Return [x, y] of the center of cell containing provided text 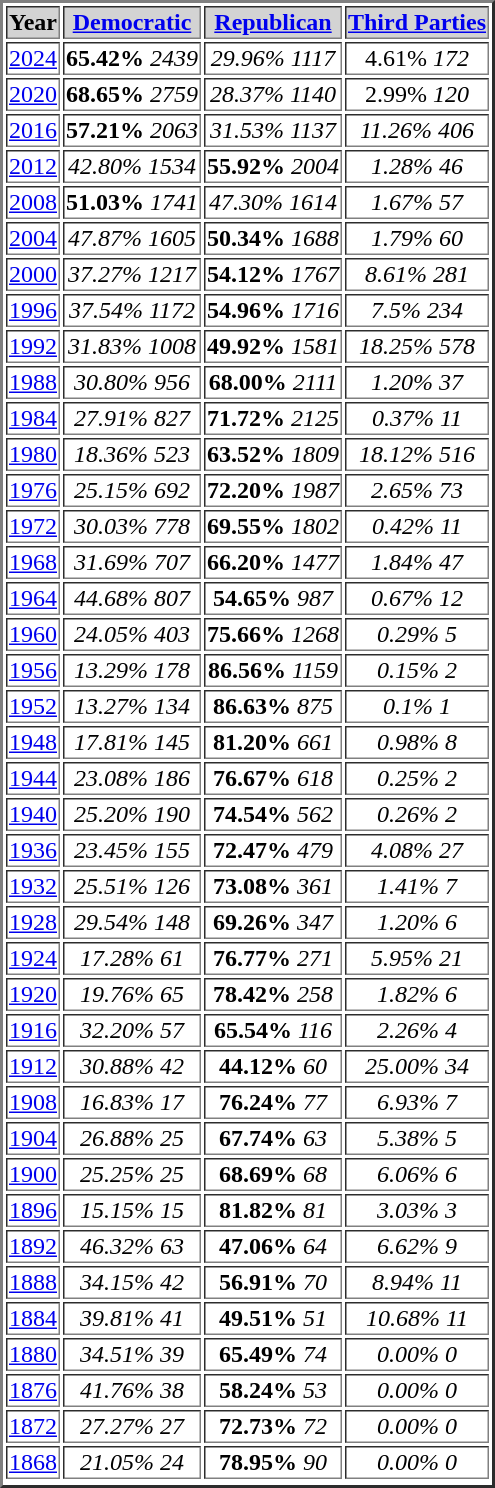
51.03% 1741 [132, 202]
78.95% 90 [273, 1462]
1.41% 7 [417, 886]
1928 [33, 922]
1948 [33, 742]
44.68% 807 [132, 598]
1.67% 57 [417, 202]
1.28% 46 [417, 166]
47.06% 64 [273, 1246]
81.82% 81 [273, 1210]
78.42% 258 [273, 994]
69.55% 1802 [273, 526]
76.67% 618 [273, 778]
32.20% 57 [132, 1030]
17.28% 61 [132, 958]
30.88% 42 [132, 1066]
72.47% 479 [273, 850]
1996 [33, 310]
49.92% 1581 [273, 346]
75.66% 1268 [273, 634]
1972 [33, 526]
1980 [33, 454]
1988 [33, 382]
Democratic [132, 22]
68.65% 2759 [132, 94]
3.03% 3 [417, 1210]
4.08% 27 [417, 850]
0.42% 11 [417, 526]
2000 [33, 274]
17.81% 145 [132, 742]
1952 [33, 706]
67.74% 63 [273, 1138]
2008 [33, 202]
11.26% 406 [417, 130]
54.65% 987 [273, 598]
47.87% 1605 [132, 238]
63.52% 1809 [273, 454]
73.08% 361 [273, 886]
2024 [33, 58]
13.27% 134 [132, 706]
0.15% 2 [417, 670]
1.79% 60 [417, 238]
30.03% 778 [132, 526]
2.26% 4 [417, 1030]
0.98% 8 [417, 742]
0.1% 1 [417, 706]
8.94% 11 [417, 1282]
1920 [33, 994]
7.5% 234 [417, 310]
1.82% 6 [417, 994]
18.25% 578 [417, 346]
71.72% 2125 [273, 418]
1992 [33, 346]
6.93% 7 [417, 1102]
66.20% 1477 [273, 562]
31.83% 1008 [132, 346]
21.05% 24 [132, 1462]
55.92% 2004 [273, 166]
1908 [33, 1102]
1968 [33, 562]
81.20% 661 [273, 742]
58.24% 53 [273, 1390]
2004 [33, 238]
56.91% 70 [273, 1282]
1872 [33, 1426]
23.45% 155 [132, 850]
42.80% 1534 [132, 166]
46.32% 63 [132, 1246]
0.29% 5 [417, 634]
65.49% 74 [273, 1354]
29.96% 1117 [273, 58]
10.68% 11 [417, 1318]
76.24% 77 [273, 1102]
2012 [33, 166]
1956 [33, 670]
1916 [33, 1030]
50.34% 1688 [273, 238]
13.29% 178 [132, 670]
28.37% 1140 [273, 94]
65.54% 116 [273, 1030]
72.73% 72 [273, 1426]
16.83% 17 [132, 1102]
37.27% 1217 [132, 274]
Third Parties [417, 22]
0.37% 11 [417, 418]
76.77% 271 [273, 958]
41.76% 38 [132, 1390]
86.63% 875 [273, 706]
0.25% 2 [417, 778]
25.00% 34 [417, 1066]
26.88% 25 [132, 1138]
24.05% 403 [132, 634]
8.61% 281 [417, 274]
1.84% 47 [417, 562]
1944 [33, 778]
15.15% 15 [132, 1210]
68.69% 68 [273, 1174]
25.20% 190 [132, 814]
1936 [33, 850]
54.96% 1716 [273, 310]
5.95% 21 [417, 958]
2.99% 120 [417, 94]
34.15% 42 [132, 1282]
1.20% 37 [417, 382]
30.80% 956 [132, 382]
23.08% 186 [132, 778]
19.76% 65 [132, 994]
27.27% 27 [132, 1426]
5.38% 5 [417, 1138]
1876 [33, 1390]
1896 [33, 1210]
69.26% 347 [273, 922]
6.62% 9 [417, 1246]
1.20% 6 [417, 922]
6.06% 6 [417, 1174]
1884 [33, 1318]
54.12% 1767 [273, 274]
1892 [33, 1246]
25.51% 126 [132, 886]
72.20% 1987 [273, 490]
74.54% 562 [273, 814]
25.15% 692 [132, 490]
1912 [33, 1066]
1880 [33, 1354]
57.21% 2063 [132, 130]
25.25% 25 [132, 1174]
1976 [33, 490]
Year [33, 22]
39.81% 41 [132, 1318]
37.54% 1172 [132, 310]
0.26% 2 [417, 814]
68.00% 2111 [273, 382]
27.91% 827 [132, 418]
31.53% 1137 [273, 130]
31.69% 707 [132, 562]
1904 [33, 1138]
86.56% 1159 [273, 670]
1960 [33, 634]
1924 [33, 958]
0.67% 12 [417, 598]
18.12% 516 [417, 454]
1932 [33, 886]
47.30% 1614 [273, 202]
44.12% 60 [273, 1066]
1868 [33, 1462]
29.54% 148 [132, 922]
Republican [273, 22]
65.42% 2439 [132, 58]
34.51% 39 [132, 1354]
49.51% 51 [273, 1318]
2.65% 73 [417, 490]
1888 [33, 1282]
18.36% 523 [132, 454]
1964 [33, 598]
2020 [33, 94]
4.61% 172 [417, 58]
2016 [33, 130]
1984 [33, 418]
1940 [33, 814]
1900 [33, 1174]
